Return [X, Y] of the center of cell containing provided text 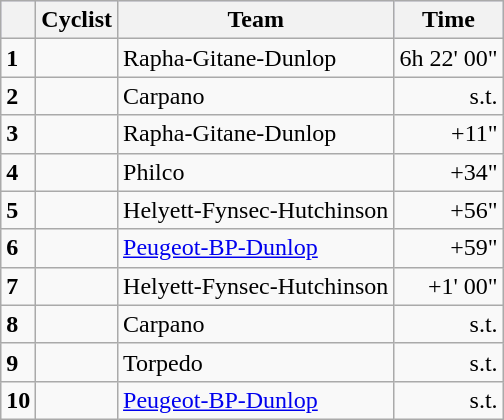
1 [18, 58]
Team [256, 20]
2 [18, 96]
3 [18, 134]
10 [18, 400]
6 [18, 248]
Cyclist [77, 20]
Philco [256, 172]
+34" [448, 172]
+1' 00" [448, 286]
Torpedo [256, 362]
5 [18, 210]
Time [448, 20]
4 [18, 172]
+56" [448, 210]
8 [18, 324]
6h 22' 00" [448, 58]
9 [18, 362]
+59" [448, 248]
+11" [448, 134]
7 [18, 286]
